Search for the cell housing the specified text and yield its [X, Y] center coordinate. 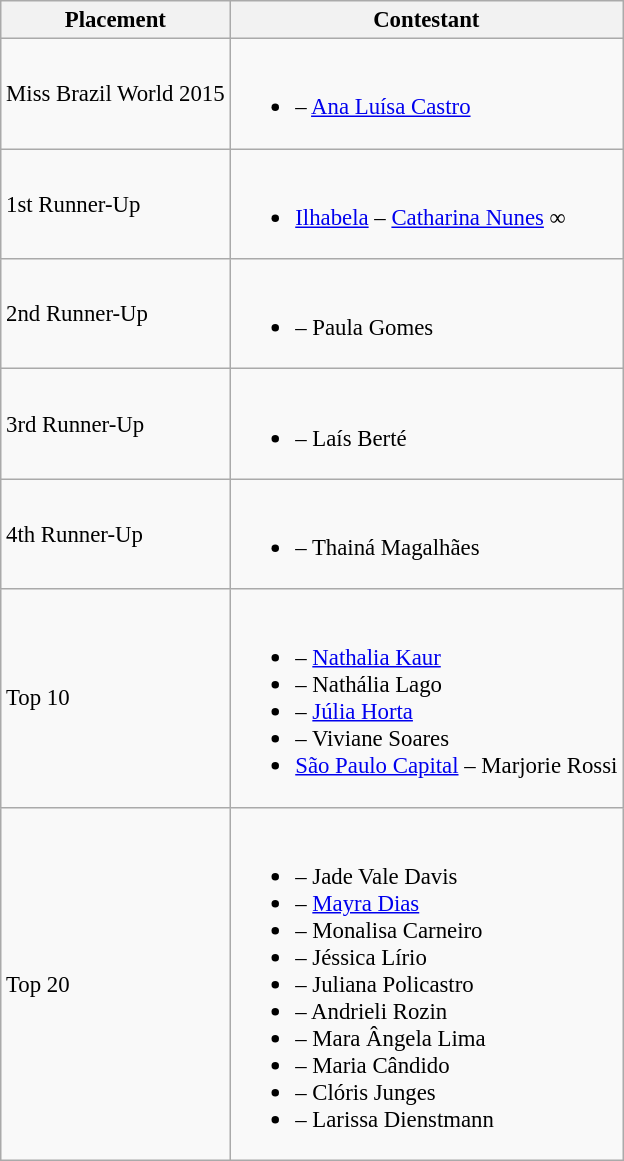
Contestant [426, 20]
Top 20 [116, 984]
– Thainá Magalhães [426, 534]
Top 10 [116, 698]
Miss Brazil World 2015 [116, 94]
2nd Runner-Up [116, 314]
– Nathalia Kaur – Nathália Lago – Júlia Horta – Viviane Soares São Paulo Capital – Marjorie Rossi [426, 698]
– Paula Gomes [426, 314]
– Laís Berté [426, 424]
4th Runner-Up [116, 534]
Placement [116, 20]
– Ana Luísa Castro [426, 94]
1st Runner-Up [116, 204]
3rd Runner-Up [116, 424]
Ilhabela – Catharina Nunes ∞ [426, 204]
